Output the (X, Y) coordinate of the center of the cell containing the given text.  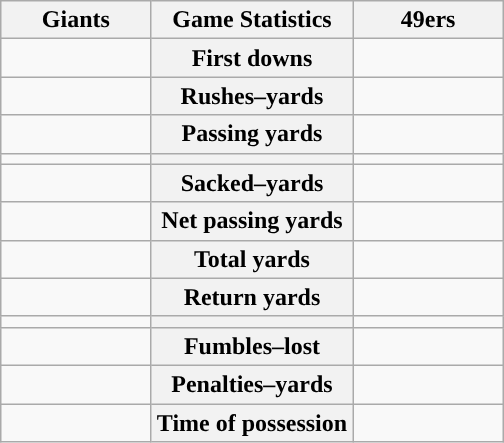
Penalties–yards (252, 384)
Game Statistics (252, 20)
Rushes–yards (252, 96)
Time of possession (252, 423)
First downs (252, 58)
Fumbles–lost (252, 346)
Return yards (252, 297)
Passing yards (252, 134)
Sacked–yards (252, 183)
Total yards (252, 259)
Giants (76, 20)
Net passing yards (252, 221)
49ers (428, 20)
